Pinpoint the cell where the given text exists, returning its (X, Y) midpoint coordinate. 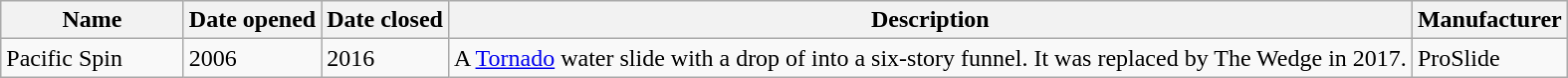
ProSlide (1489, 58)
2006 (252, 58)
Date opened (252, 20)
Manufacturer (1489, 20)
Pacific Spin (93, 58)
A Tornado water slide with a drop of into a six-story funnel. It was replaced by The Wedge in 2017. (930, 58)
Name (93, 20)
Date closed (385, 20)
Description (930, 20)
2016 (385, 58)
